Pinpoint the cell where the given text exists, returning its (x, y) midpoint coordinate. 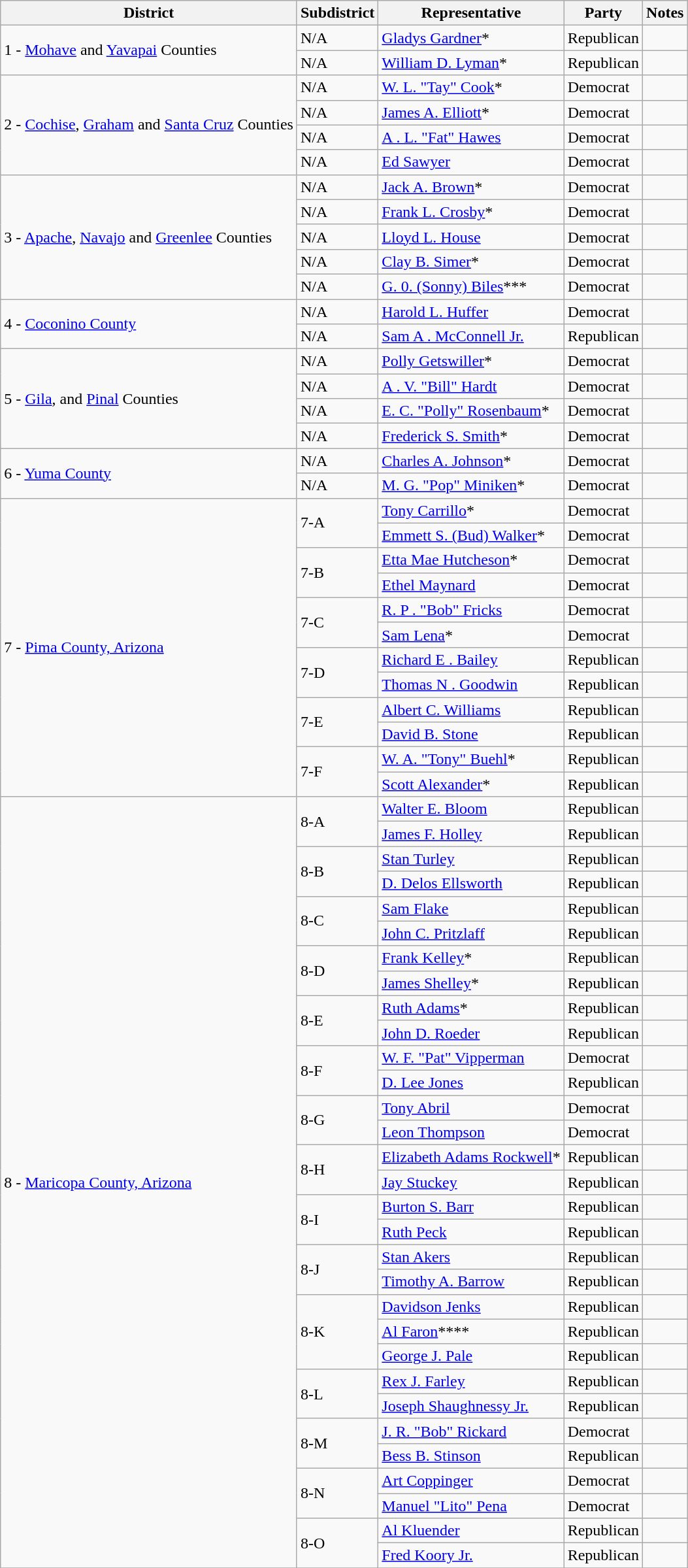
Lloyd L. House (471, 237)
7-D (337, 672)
Frank L. Crosby* (471, 212)
Ruth Peck (471, 1232)
Frederick S. Smith* (471, 436)
David B. Stone (471, 735)
Tony Abril (471, 1108)
6 - Yuma County (149, 473)
W. L. "Tay" Cook* (471, 88)
Sam Flake (471, 909)
M. G. "Pop" Miniken* (471, 486)
Walter E. Bloom (471, 809)
8-N (337, 1493)
4 - Coconino County (149, 324)
Ruth Adams* (471, 1008)
Elizabeth Adams Rockwell* (471, 1158)
Thomas N . Goodwin (471, 684)
8-A (337, 822)
7-A (337, 523)
D. Lee Jones (471, 1082)
John C. Pritzlaff (471, 933)
W. A. "Tony" Buehl* (471, 759)
Jack A. Brown* (471, 187)
Representative (471, 13)
Polly Getswiller* (471, 361)
Sam A . McConnell Jr. (471, 337)
3 - Apache, Navajo and Greenlee Counties (149, 237)
Notes (665, 13)
7-E (337, 722)
2 - Cochise, Graham and Santa Cruz Counties (149, 125)
A . L. "Fat" Hawes (471, 137)
7-B (337, 573)
8-O (337, 1543)
8-H (337, 1170)
Ed Sawyer (471, 162)
Leon Thompson (471, 1133)
James F. Holley (471, 834)
Charles A. Johnson* (471, 461)
Art Coppinger (471, 1480)
Rex J. Farley (471, 1381)
James A. Elliott* (471, 112)
Stan Turley (471, 859)
Al Kluender (471, 1531)
Gladys Gardner* (471, 38)
James Shelley* (471, 983)
8-B (337, 871)
8 - Maricopa County, Arizona (149, 1182)
Stan Akers (471, 1257)
Joseph Shaughnessy Jr. (471, 1406)
8-L (337, 1393)
Richard E . Bailey (471, 659)
Manuel "Lito" Pena (471, 1505)
7-F (337, 772)
J. R. "Bob" Rickard (471, 1431)
Tony Carrillo* (471, 510)
Frank Kelley* (471, 958)
Fred Koory Jr. (471, 1556)
Subdistrict (337, 13)
D. Delos Ellsworth (471, 884)
Timothy A. Barrow (471, 1282)
8-M (337, 1443)
E. C. "Polly" Rosenbaum* (471, 411)
7-C (337, 622)
John D. Roeder (471, 1033)
W. F. "Pat" Vipperman (471, 1058)
Sam Lena* (471, 635)
7 - Pima County, Arizona (149, 647)
George J. Pale (471, 1356)
Etta Mae Hutcheson* (471, 560)
Albert C. Williams (471, 709)
8-I (337, 1220)
R. P . "Bob" Fricks (471, 610)
Harold L. Huffer (471, 312)
G. 0. (Sonny) Biles*** (471, 286)
8-C (337, 921)
Jay Stuckey (471, 1182)
District (149, 13)
8-D (337, 971)
A . V. "Bill" Hardt (471, 386)
Party (603, 13)
Scott Alexander* (471, 784)
8-F (337, 1070)
Davidson Jenks (471, 1307)
8-K (337, 1331)
Emmett S. (Bud) Walker* (471, 535)
Al Faron**** (471, 1331)
Clay B. Simer* (471, 261)
Burton S. Barr (471, 1207)
William D. Lyman* (471, 63)
5 - Gila, and Pinal Counties (149, 399)
8-G (337, 1120)
8-E (337, 1020)
Ethel Maynard (471, 585)
Bess B. Stinson (471, 1456)
8-J (337, 1269)
1 - Mohave and Yavapai Counties (149, 50)
